Output the [x, y] coordinate of the center of the cell containing the given text.  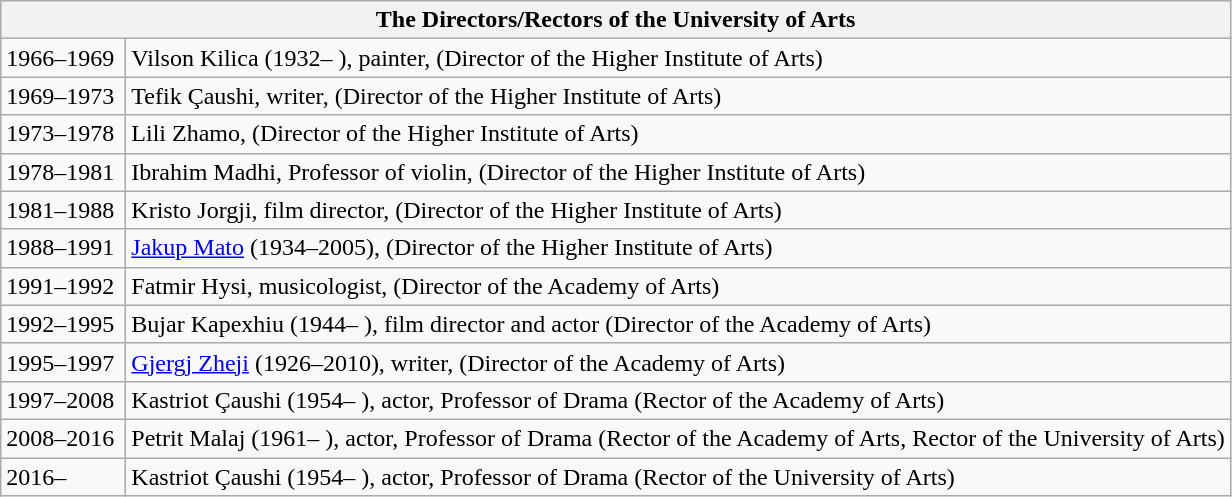
1991–1992 [64, 286]
Ibrahim Madhi, Professor of violin, (Director of the Higher Institute of Arts) [678, 172]
Petrit Malaj (1961– ), actor, Professor of Drama (Rector of the Academy of Arts, Rector of the University of Arts) [678, 438]
2008–2016 [64, 438]
1992–1995 [64, 324]
1969–1973 [64, 96]
The Directors/Rectors of the University of Arts [616, 20]
1988–1991 [64, 248]
1997–2008 [64, 400]
1966–1969 [64, 58]
Gjergj Zheji (1926–2010), writer, (Director of the Academy of Arts) [678, 362]
Kristo Jorgji, film director, (Director of the Higher Institute of Arts) [678, 210]
Vilson Kilica (1932– ), painter, (Director of the Higher Institute of Arts) [678, 58]
Kastriot Çaushi (1954– ), actor, Professor of Drama (Rector of the University of Arts) [678, 477]
Lili Zhamo, (Director of the Higher Institute of Arts) [678, 134]
Fatmir Hysi, musicologist, (Director of the Academy of Arts) [678, 286]
1981–1988 [64, 210]
1995–1997 [64, 362]
Bujar Kapexhiu (1944– ), film director and actor (Director of the Academy of Arts) [678, 324]
2016– [64, 477]
Jakup Mato (1934–2005), (Director of the Higher Institute of Arts) [678, 248]
Tefik Çaushi, writer, (Director of the Higher Institute of Arts) [678, 96]
Kastriot Çaushi (1954– ), actor, Professor of Drama (Rector of the Academy of Arts) [678, 400]
1978–1981 [64, 172]
1973–1978 [64, 134]
